For the text-containing cell, return its midpoint in [X, Y] coordinate format. 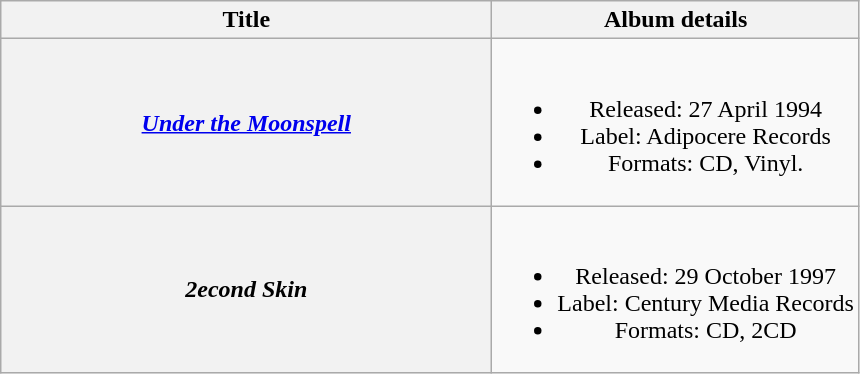
Released: 29 October 1997Label: Century Media RecordsFormats: CD, 2CD [676, 290]
Title [246, 20]
Released: 27 April 1994Label: Adipocere RecordsFormats: CD, Vinyl. [676, 122]
2econd Skin [246, 290]
Album details [676, 20]
Under the Moonspell [246, 122]
